Extract the (x, y) coordinate from the center of the cell holding the provided text.  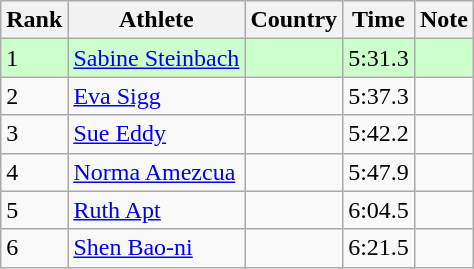
5:42.2 (379, 134)
Ruth Apt (156, 210)
Sue Eddy (156, 134)
5:31.3 (379, 58)
Time (379, 20)
Sabine Steinbach (156, 58)
6:04.5 (379, 210)
5:47.9 (379, 172)
Rank (34, 20)
5:37.3 (379, 96)
4 (34, 172)
5 (34, 210)
6 (34, 248)
Athlete (156, 20)
3 (34, 134)
Norma Amezcua (156, 172)
Note (444, 20)
Country (294, 20)
1 (34, 58)
2 (34, 96)
6:21.5 (379, 248)
Eva Sigg (156, 96)
Shen Bao-ni (156, 248)
